For the text-containing cell, return its midpoint in (X, Y) coordinate format. 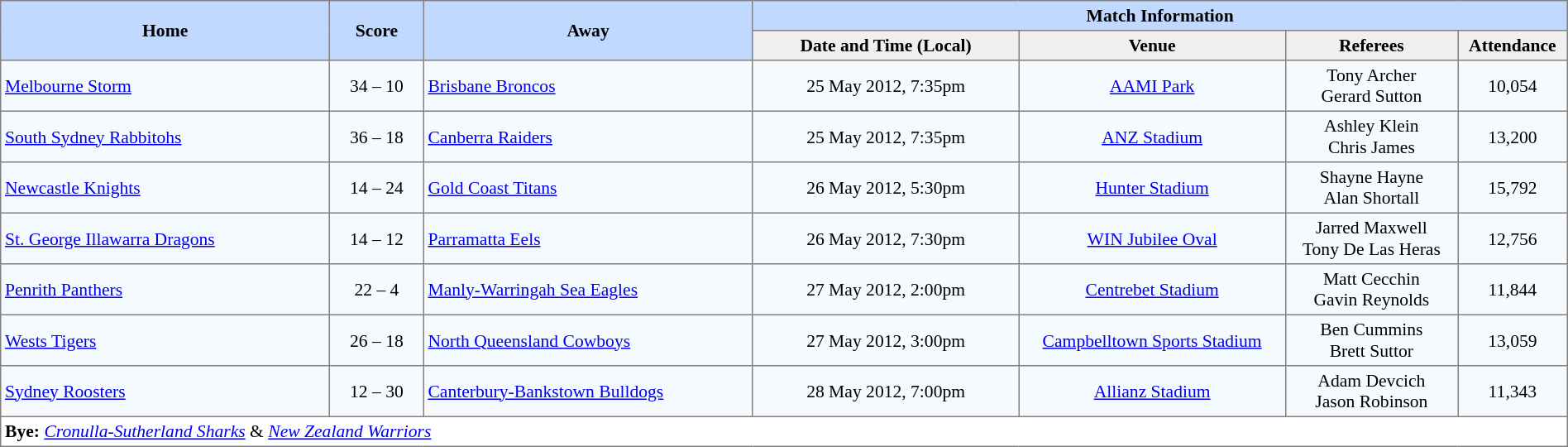
Canterbury-Bankstown Bulldogs (588, 392)
ANZ Stadium (1152, 137)
Manly-Warringah Sea Eagles (588, 290)
26 May 2012, 5:30pm (886, 188)
Parramatta Eels (588, 238)
Date and Time (Local) (886, 46)
26 – 18 (377, 340)
Venue (1152, 46)
Jarred Maxwell Tony De Las Heras (1371, 238)
Canberra Raiders (588, 137)
10,054 (1513, 86)
AAMI Park (1152, 86)
Ashley Klein Chris James (1371, 137)
North Queensland Cowboys (588, 340)
South Sydney Rabbitohs (165, 137)
28 May 2012, 7:00pm (886, 392)
27 May 2012, 3:00pm (886, 340)
22 – 4 (377, 290)
12,756 (1513, 238)
Newcastle Knights (165, 188)
13,059 (1513, 340)
12 – 30 (377, 392)
Melbourne Storm (165, 86)
WIN Jubilee Oval (1152, 238)
27 May 2012, 2:00pm (886, 290)
Hunter Stadium (1152, 188)
15,792 (1513, 188)
Wests Tigers (165, 340)
Away (588, 31)
26 May 2012, 7:30pm (886, 238)
Brisbane Broncos (588, 86)
Shayne Hayne Alan Shortall (1371, 188)
Gold Coast Titans (588, 188)
Centrebet Stadium (1152, 290)
Home (165, 31)
Referees (1371, 46)
Penrith Panthers (165, 290)
Campbelltown Sports Stadium (1152, 340)
36 – 18 (377, 137)
14 – 24 (377, 188)
11,343 (1513, 392)
Bye: Cronulla-Sutherland Sharks & New Zealand Warriors (784, 431)
11,844 (1513, 290)
Matt Cecchin Gavin Reynolds (1371, 290)
Allianz Stadium (1152, 392)
14 – 12 (377, 238)
34 – 10 (377, 86)
Ben Cummins Brett Suttor (1371, 340)
Tony Archer Gerard Sutton (1371, 86)
13,200 (1513, 137)
St. George Illawarra Dragons (165, 238)
Match Information (1159, 16)
Attendance (1513, 46)
Score (377, 31)
Sydney Roosters (165, 392)
Adam Devcich Jason Robinson (1371, 392)
